From the cell containing the given text, extract its center point as (X, Y) coordinate. 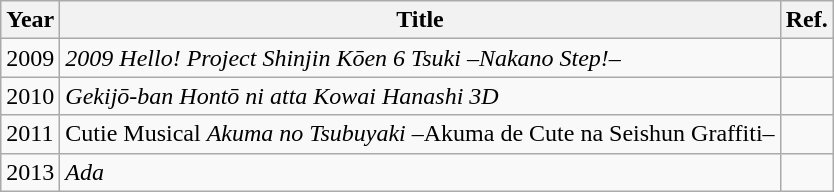
Title (420, 20)
2009 (30, 58)
Year (30, 20)
2013 (30, 172)
Gekijō-ban Hontō ni atta Kowai Hanashi 3D (420, 96)
Ada (420, 172)
Ref. (806, 20)
2009 Hello! Project Shinjin Kōen 6 Tsuki –Nakano Step!– (420, 58)
2011 (30, 134)
2010 (30, 96)
Cutie Musical Akuma no Tsubuyaki –Akuma de Cute na Seishun Graffiti– (420, 134)
